Output the (x, y) coordinate of the center of the cell containing the given text.  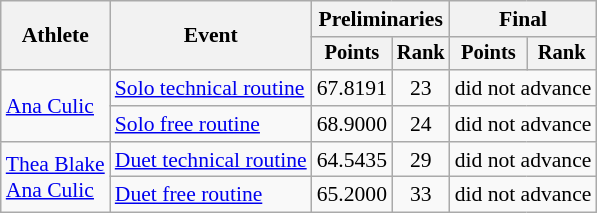
Solo technical routine (211, 88)
Ana Culic (56, 106)
64.5435 (352, 160)
Final (524, 19)
Solo free routine (211, 124)
68.9000 (352, 124)
Event (211, 36)
33 (421, 195)
Duet technical routine (211, 160)
Thea BlakeAna Culic (56, 178)
Duet free routine (211, 195)
65.2000 (352, 195)
23 (421, 88)
67.8191 (352, 88)
29 (421, 160)
Preliminaries (381, 19)
Athlete (56, 36)
24 (421, 124)
